Provide the [X, Y] coordinate of the cell's center where the given text is located.  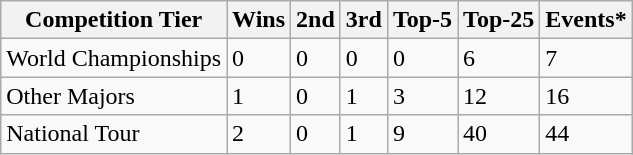
World Championships [114, 58]
7 [586, 58]
2nd [316, 20]
16 [586, 96]
9 [422, 134]
12 [499, 96]
3 [422, 96]
3rd [364, 20]
40 [499, 134]
Competition Tier [114, 20]
6 [499, 58]
2 [259, 134]
Top-25 [499, 20]
Wins [259, 20]
Other Majors [114, 96]
44 [586, 134]
Top-5 [422, 20]
Events* [586, 20]
National Tour [114, 134]
